Search for the cell housing the specified text and yield its [x, y] center coordinate. 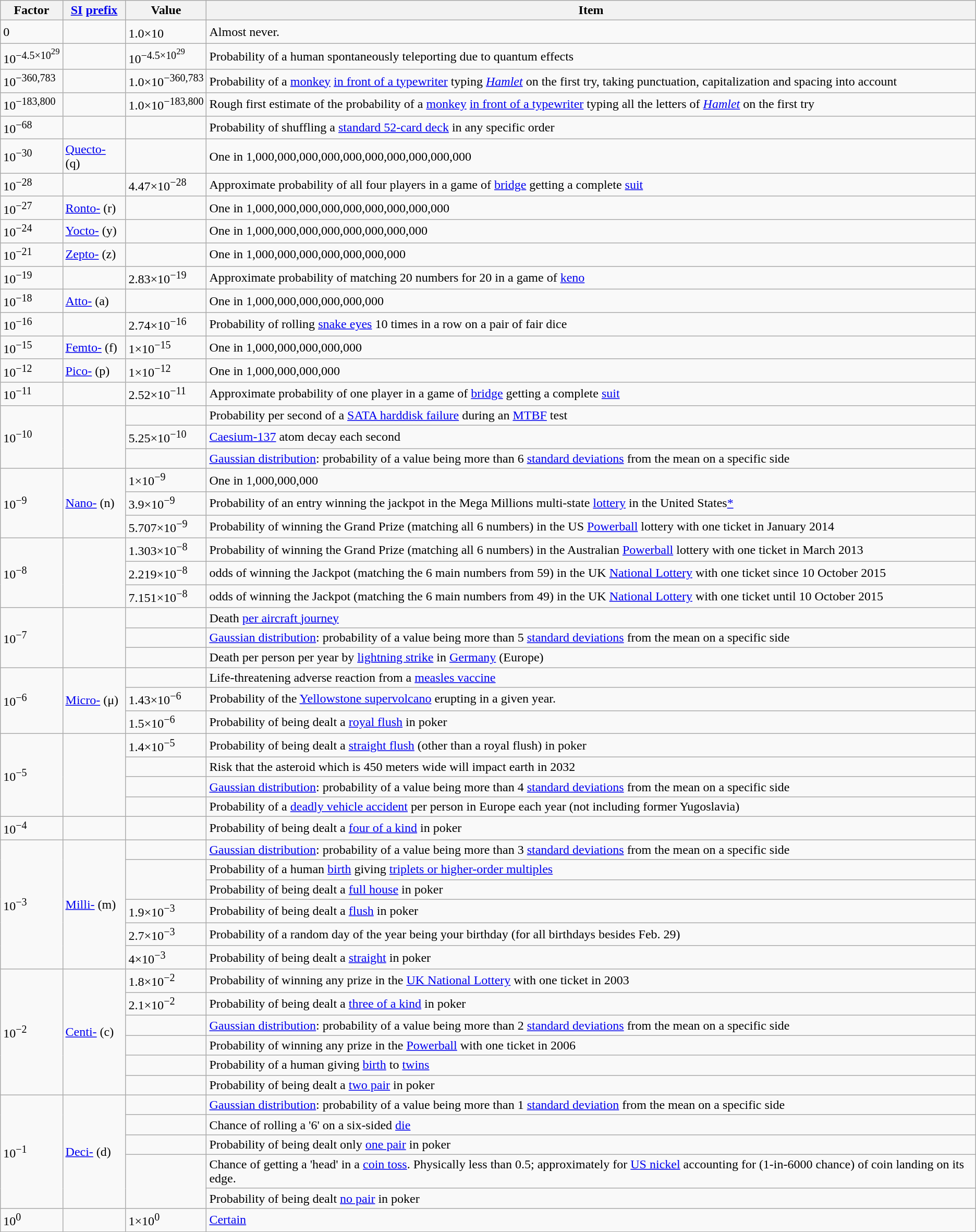
Atto- (a) [94, 301]
Life-threatening adverse reaction from a measles vaccine [591, 678]
Probability of a human birth giving triplets or higher-order multiples [591, 869]
Death per aircraft journey [591, 618]
1.303×10−8 [166, 550]
odds of winning the Jackpot (matching the 6 main numbers from 59) in the UK National Lottery with one ticket since 10 October 2015 [591, 573]
Gaussian distribution: probability of a value being more than 3 standard deviations from the mean on a specific side [591, 850]
Probability of winning the Grand Prize (matching all 6 numbers) in the Australian Powerball lottery with one ticket in March 2013 [591, 550]
5.25×10−10 [166, 437]
10−19 [31, 277]
10−3 [31, 904]
Probability of a deadly vehicle accident per person in Europe each year (not including former Yugoslavia) [591, 806]
Pico- (p) [94, 370]
Probability of being dealt only one pair in poker [591, 1144]
10−68 [31, 127]
Death per person per year by lightning strike in Germany (Europe) [591, 657]
10−27 [31, 208]
10−28 [31, 185]
10−360,783 [31, 81]
10−18 [31, 301]
1.4×10−5 [166, 746]
2.74×10−16 [166, 324]
Approximate probability of matching 20 numbers for 20 in a game of keno [591, 277]
Item [591, 10]
2.7×10−3 [166, 935]
Gaussian distribution: probability of a value being more than 5 standard deviations from the mean on a specific side [591, 637]
2.1×10−2 [166, 1004]
Factor [31, 10]
One in 1,000,000,000,000,000,000,000,000,000 [591, 208]
Zepto- (z) [94, 255]
10−24 [31, 232]
Probability of winning any prize in the Powerball with one ticket in 2006 [591, 1045]
Probability of being dealt a two pair in poker [591, 1085]
One in 1,000,000,000,000,000,000,000 [591, 255]
10−4 [31, 828]
1.0×10 [166, 32]
Micro- (μ) [94, 701]
10−15 [31, 347]
10−7 [31, 637]
Probability of being dealt a three of a kind in poker [591, 1004]
Gaussian distribution: probability of a value being more than 4 standard deviations from the mean on a specific side [591, 787]
Femto- (f) [94, 347]
Probability of being dealt a straight flush (other than a royal flush) in poker [591, 746]
1.8×10−2 [166, 981]
Risk that the asteroid which is 450 meters wide will impact earth in 2032 [591, 767]
One in 1,000,000,000,000 [591, 370]
10−1 [31, 1152]
One in 1,000,000,000,000,000,000,000,000,000,000 [591, 156]
Probability of winning the Grand Prize (matching all 6 numbers) in the US Powerball lottery with one ticket in January 2014 [591, 527]
Probability of rolling snake eyes 10 times in a row on a pair of fair dice [591, 324]
Deci- (d) [94, 1152]
Probability of shuffling a standard 52-card deck in any specific order [591, 127]
Probability of a human spontaneously teleporting due to quantum effects [591, 56]
Quecto- (q) [94, 156]
Caesium-137 atom decay each second [591, 437]
10−16 [31, 324]
1×10−12 [166, 370]
Approximate probability of one player in a game of bridge getting a complete suit [591, 394]
Certain [591, 1221]
10−183,800 [31, 104]
Probability of an entry winning the jackpot in the Mega Millions multi-state lottery in the United States* [591, 504]
Probability of the Yellowstone supervolcano erupting in a given year. [591, 699]
One in 1,000,000,000,000,000 [591, 347]
odds of winning the Jackpot (matching the 6 main numbers from 49) in the UK National Lottery with one ticket until 10 October 2015 [591, 597]
Probability of being dealt no pair in poker [591, 1198]
10−9 [31, 503]
Probability of a random day of the year being your birthday (for all birthdays besides Feb. 29) [591, 935]
1.43×10−6 [166, 699]
One in 1,000,000,000,000,000,000,000,000 [591, 232]
3.9×10−9 [166, 504]
1.5×10−6 [166, 722]
Milli- (m) [94, 904]
Ronto- (r) [94, 208]
Probability of a monkey in front of a typewriter typing Hamlet on the first try, taking punctuation, capitalization and spacing into account [591, 81]
1.0×10−360,783 [166, 81]
Probability of being dealt a straight in poker [591, 958]
SI prefix [94, 10]
Gaussian distribution: probability of a value being more than 2 standard deviations from the mean on a specific side [591, 1025]
Probability of being dealt a flush in poker [591, 911]
Probability of being dealt a full house in poker [591, 889]
2.83×10−19 [166, 277]
100 [31, 1221]
Rough first estimate of the probability of a monkey in front of a typewriter typing all the letters of Hamlet on the first try [591, 104]
1×100 [166, 1221]
10−10 [31, 437]
Yocto- (y) [94, 232]
Probability of being dealt a four of a kind in poker [591, 828]
Gaussian distribution: probability of a value being more than 1 standard deviation from the mean on a specific side [591, 1105]
1.0×10−183,800 [166, 104]
1×10−9 [166, 480]
1×10−15 [166, 347]
4.47×10−28 [166, 185]
2.219×10−8 [166, 573]
10−11 [31, 394]
10−8 [31, 573]
10−6 [31, 701]
Centi- (c) [94, 1032]
Approximate probability of all four players in a game of bridge getting a complete suit [591, 185]
2.52×10−11 [166, 394]
0 [31, 32]
Chance of rolling a '6' on a six-sided die [591, 1125]
10−2 [31, 1032]
Value [166, 10]
5.707×10−9 [166, 527]
Probability of winning any prize in the UK National Lottery with one ticket in 2003 [591, 981]
Gaussian distribution: probability of a value being more than 6 standard deviations from the mean on a specific side [591, 458]
10−21 [31, 255]
7.151×10−8 [166, 597]
10−5 [31, 775]
One in 1,000,000,000,000,000,000 [591, 301]
1.9×10−3 [166, 911]
10−30 [31, 156]
10−12 [31, 370]
4×10−3 [166, 958]
Probability per second of a SATA harddisk failure during an MTBF test [591, 415]
Nano- (n) [94, 503]
Probability of a human giving birth to twins [591, 1065]
Almost never. [591, 32]
One in 1,000,000,000 [591, 480]
Probability of being dealt a royal flush in poker [591, 722]
